Extract the [x, y] coordinate from the center of the cell holding the provided text.  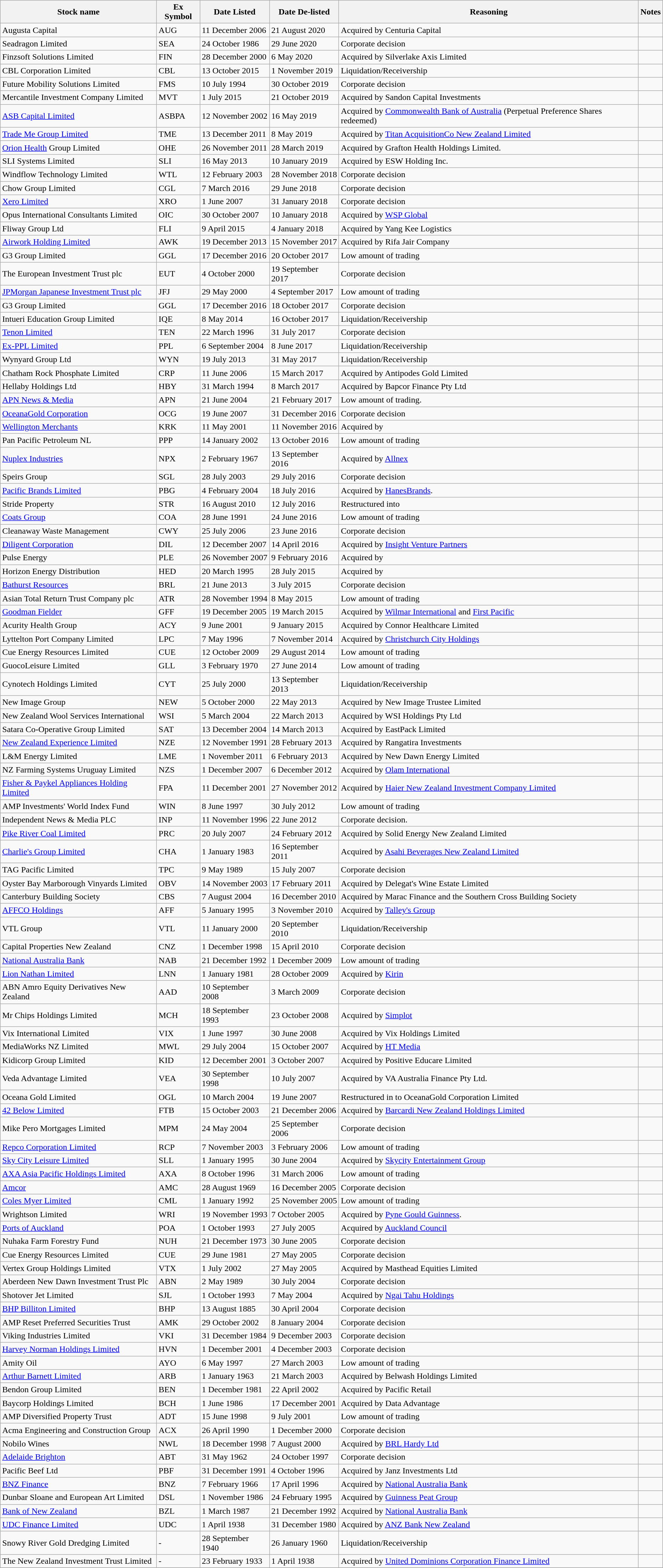
12 July 2016 [304, 504]
PPP [178, 440]
KID [178, 1060]
17 December 2001 [304, 1403]
30 October 2019 [304, 84]
Adelaide Brighton [79, 1457]
3 February 1970 [234, 666]
22 March 1996 [234, 332]
21 October 2019 [304, 97]
20 July 2007 [234, 833]
TEN [178, 332]
Acquired by WSI Holdings Pty Ltd [489, 716]
Acquired by Sandon Capital Investments [489, 97]
Low amount of trading. [489, 400]
BEN [178, 1390]
Harvey Norman Holdings Limited [79, 1349]
Bendon Group Limited [79, 1390]
11 May 2001 [234, 427]
1 November 1986 [234, 1497]
ASB Capital Limited [79, 116]
WYN [178, 359]
POA [178, 1228]
Acquired by Data Advantage [489, 1403]
Acma Engineering and Construction Group [79, 1430]
Acquired by Commonwealth Bank of Australia (Perpetual Preference Shares redeemed) [489, 116]
AWK [178, 242]
BNZ Finance [79, 1484]
Vertex Group Holdings Limited [79, 1268]
8 May 2015 [304, 598]
CBS [178, 897]
8 May 2014 [234, 319]
OIC [178, 215]
7 November 2003 [234, 1147]
Acquired by ANZ Bank New Zealand [489, 1524]
27 March 2003 [304, 1362]
The New Zealand Investment Trust Limited [79, 1561]
Acquired by Rifa Jair Company [489, 242]
16 December 2005 [304, 1187]
28 November 1994 [234, 598]
VEA [178, 1079]
FIN [178, 57]
1 November 2019 [304, 71]
29 October 2002 [234, 1322]
The European Investment Trust plc [79, 274]
24 February 1995 [304, 1497]
PBF [178, 1471]
CML [178, 1201]
13 September 2013 [304, 684]
14 November 2003 [234, 883]
15 October 2007 [304, 1047]
18 October 2017 [304, 305]
XRO [178, 202]
31 January 2018 [304, 202]
Acquired by Pyne Gould Guinness. [489, 1214]
1 January 1992 [234, 1201]
Independent News & Media PLC [79, 820]
11 December 2006 [234, 30]
Wynyard Group Ltd [79, 359]
Acquired by Kirin [489, 974]
7 November 2014 [304, 639]
Speirs Group [79, 477]
4 September 2017 [304, 292]
31 May 1962 [234, 1457]
PRC [178, 833]
20 March 1995 [234, 571]
VTL Group [79, 928]
Acquired by Positive Educare Limited [489, 1060]
Opus International Consultants Limited [79, 215]
ADT [178, 1417]
10 July 2007 [304, 1079]
10 September 2008 [234, 992]
ATR [178, 598]
8 June 2017 [304, 346]
Acquired by VA Australia Finance Pty Ltd. [489, 1079]
SEA [178, 44]
Ports of Auckland [79, 1228]
42 Below Limited [79, 1110]
1 December 2007 [234, 770]
Ex Symbol [178, 12]
Orion Health Group Limited [79, 147]
NWL [178, 1444]
CYT [178, 684]
CWY [178, 531]
Veda Advantage Limited [79, 1079]
21 February 2017 [304, 400]
Acquired by Wilmar International and First Pacific [489, 612]
1 June 1986 [234, 1403]
17 February 2011 [304, 883]
MPM [178, 1128]
Oceana Gold Limited [79, 1097]
BHP [178, 1309]
Chatham Rock Phosphate Limited [79, 373]
13 December 2011 [234, 134]
Future Mobility Solutions Limited [79, 84]
JPMorgan Japanese Investment Trust plc [79, 292]
Vix International Limited [79, 1033]
1 December 2001 [234, 1349]
29 June 1981 [234, 1255]
Acquired by Centuria Capital [489, 30]
Xero Limited [79, 202]
31 March 2006 [304, 1174]
ACX [178, 1430]
SLL [178, 1160]
28 November 2018 [304, 174]
Goodman Fielder [79, 612]
HED [178, 571]
Restructured in to OceanaGold Corporation Limited [489, 1097]
SLI [178, 161]
30 June 2008 [304, 1033]
PLE [178, 558]
29 August 2014 [304, 652]
Acquired by Insight Venture Partners [489, 544]
Nuhaka Farm Forestry Fund [79, 1241]
Acquired by Haier New Zealand Investment Company Limited [489, 788]
AFFCO Holdings [79, 910]
Date De-listed [304, 12]
Shotover Jet Limited [79, 1295]
OGL [178, 1097]
IQE [178, 319]
NUH [178, 1241]
AMC [178, 1187]
29 July 2016 [304, 477]
7 August 2000 [304, 1444]
Nuplex Industries [79, 459]
1 July 2015 [234, 97]
TPC [178, 870]
BCH [178, 1403]
RCP [178, 1147]
30 September 1998 [234, 1079]
STR [178, 504]
FLI [178, 229]
Acquired by Olam International [489, 770]
Acquired by Ngai Tahu Holdings [489, 1295]
UDC Finance Limited [79, 1524]
CHA [178, 851]
Acquired by Simplot [489, 1015]
28 October 2009 [304, 974]
Baycorp Holdings Limited [79, 1403]
Intueri Education Group Limited [79, 319]
Sky City Leisure Limited [79, 1160]
Viking Industries Limited [79, 1336]
Acquired by Christchurch City Holdings [489, 639]
WSI [178, 716]
CGL [178, 188]
Acquired by Yang Kee Logistics [489, 229]
10 July 1994 [234, 84]
PBG [178, 490]
16 August 2010 [234, 504]
13 August 1885 [234, 1309]
Canterbury Building Society [79, 897]
9 April 2015 [234, 229]
29 June 2020 [304, 44]
NZ Farming Systems Uruguay Limited [79, 770]
Acquired by Talley's Group [489, 910]
19 July 2013 [234, 359]
5 March 2004 [234, 716]
15 July 2007 [304, 870]
13 December 2004 [234, 729]
CRP [178, 373]
Reasoning [489, 12]
CBL Corporation Limited [79, 71]
17 April 1996 [304, 1484]
1 December 1981 [234, 1390]
Corporate decision. [489, 820]
3 November 2010 [304, 910]
18 July 2016 [304, 490]
Wellington Merchants [79, 427]
10 March 2004 [234, 1097]
AFF [178, 910]
SLI Systems Limited [79, 161]
Nobilo Wines [79, 1444]
30 June 2005 [304, 1241]
AMP Diversified Property Trust [79, 1417]
20 October 2017 [304, 255]
AXA Asia Pacific Holdings Limited [79, 1174]
29 July 2004 [234, 1047]
OceanaGold Corporation [79, 414]
VKI [178, 1336]
OBV [178, 883]
19 March 2015 [304, 612]
20 September 2010 [304, 928]
SGL [178, 477]
4 October 2000 [234, 274]
31 May 2017 [304, 359]
7 October 2005 [304, 1214]
VIX [178, 1033]
AAD [178, 992]
Pacific Brands Limited [79, 490]
23 June 2016 [304, 531]
Kidicorp Group Limited [79, 1060]
26 April 1990 [234, 1430]
22 May 2013 [304, 702]
14 April 2016 [304, 544]
Hellaby Holdings Ltd [79, 386]
12 November 1991 [234, 743]
23 October 2008 [304, 1015]
19 December 2005 [234, 612]
Acquired by Grafton Health Holdings Limited. [489, 147]
24 June 2016 [304, 517]
Acquired by Barcardi New Zealand Holdings Limited [489, 1110]
PPL [178, 346]
7 February 1966 [234, 1484]
AMP Reset Preferred Securities Trust [79, 1322]
HBY [178, 386]
10 January 2018 [304, 215]
New Zealand Experience Limited [79, 743]
7 May 2004 [304, 1295]
BNZ [178, 1484]
29 June 2018 [304, 188]
Amcor [79, 1187]
Acquired by Pacific Retail [489, 1390]
4 December 2003 [304, 1349]
BHP Billiton Limited [79, 1309]
31 December 1984 [234, 1336]
28 March 2019 [304, 147]
Cynotech Holdings Limited [79, 684]
Stock name [79, 12]
Horizon Energy Distribution [79, 571]
Trade Me Group Limited [79, 134]
ARB [178, 1376]
AYO [178, 1362]
15 April 2010 [304, 947]
13 September 2016 [304, 459]
FMS [178, 84]
Charlie's Group Limited [79, 851]
ASBPA [178, 116]
8 March 2017 [304, 386]
Aberdeen New Dawn Investment Trust Plc [79, 1282]
15 October 2003 [234, 1110]
1 January 1963 [234, 1376]
New Zealand Wool Services International [79, 716]
GuocoLeisure Limited [79, 666]
INP [178, 820]
EUT [178, 274]
7 August 2004 [234, 897]
9 June 2001 [234, 625]
12 October 2009 [234, 652]
8 June 1997 [234, 806]
AXA [178, 1174]
SJL [178, 1295]
3 July 2015 [304, 585]
21 March 2003 [304, 1376]
Finzsoft Solutions Limited [79, 57]
15 November 2017 [304, 242]
12 February 2003 [234, 174]
Diligent Corporation [79, 544]
Fisher & Paykel Appliances Holding Limited [79, 788]
LME [178, 756]
ABN [178, 1282]
Acquired by BRL Hardy Ltd [489, 1444]
Acquired by New Dawn Energy Limited [489, 756]
30 July 2012 [304, 806]
AUG [178, 30]
28 September 1940 [234, 1543]
27 July 2005 [304, 1228]
Acquired by Titan AcquisitionCo New Zealand Limited [489, 134]
TME [178, 134]
31 December 1980 [304, 1524]
Acurity Health Group [79, 625]
28 February 2013 [304, 743]
Notes [651, 12]
Lion Nathan Limited [79, 974]
Acquired by Marac Finance and the Southern Cross Building Society [489, 897]
Windflow Technology Limited [79, 174]
11 June 2006 [234, 373]
12 December 2001 [234, 1060]
AMP Investments' World Index Fund [79, 806]
Bathurst Resources [79, 585]
31 December 1991 [234, 1471]
30 October 2007 [234, 215]
Acquired by Delegat's Wine Estate Limited [489, 883]
Date Listed [234, 12]
DSL [178, 1497]
21 June 2004 [234, 400]
13 October 2016 [304, 440]
L&M Energy Limited [79, 756]
Acquired by Vix Holdings Limited [489, 1033]
5 January 1995 [234, 910]
11 January 2000 [234, 928]
APN News & Media [79, 400]
Satara Co-Operative Group Limited [79, 729]
1 January 1981 [234, 974]
Acquired by United Dominions Corporation Finance Limited [489, 1561]
9 February 2016 [304, 558]
Mercantile Investment Company Limited [79, 97]
Augusta Capital [79, 30]
Cleanaway Waste Management [79, 531]
Acquired by Solid Energy New Zealand Limited [489, 833]
6 May 1997 [234, 1362]
18 September 1993 [234, 1015]
FTB [178, 1110]
NAB [178, 960]
Acquired by Belwash Holdings Limited [489, 1376]
25 July 2000 [234, 684]
GFF [178, 612]
16 December 2010 [304, 897]
Acquired by Allnex [489, 459]
FPA [178, 788]
22 April 2002 [304, 1390]
9 July 2001 [304, 1417]
Wrightson Limited [79, 1214]
12 December 2007 [234, 544]
Acquired by HanesBrands. [489, 490]
ACY [178, 625]
Fliway Group Ltd [79, 229]
VTL [178, 928]
Acquired by Silverlake Axis Limited [489, 57]
1 June 1997 [234, 1033]
28 July 2003 [234, 477]
16 October 2017 [304, 319]
LPC [178, 639]
24 October 1986 [234, 44]
21 June 2013 [234, 585]
24 October 1997 [304, 1457]
Acquired by Rangatira Investments [489, 743]
19 September 2017 [304, 274]
26 November 2011 [234, 147]
BZL [178, 1511]
KRK [178, 427]
25 September 2006 [304, 1128]
26 January 1960 [304, 1543]
OHE [178, 147]
28 August 1969 [234, 1187]
Acquired by Skycity Entertainment Group [489, 1160]
15 March 2017 [304, 373]
19 December 2013 [234, 242]
New Image Group [79, 702]
25 November 2005 [304, 1201]
6 December 2012 [304, 770]
12 November 2002 [234, 116]
HVN [178, 1349]
Acquired by Guinness Peat Group [489, 1497]
Acquired by HT Media [489, 1047]
Coats Group [79, 517]
Airwork Holding Limited [79, 242]
MVT [178, 97]
Stride Property [79, 504]
6 September 2004 [234, 346]
16 May 2019 [304, 116]
Lyttelton Port Company Limited [79, 639]
28 June 1991 [234, 517]
4 January 2018 [304, 229]
NZE [178, 743]
13 October 2015 [234, 71]
BRL [178, 585]
CBL [178, 71]
9 May 1989 [234, 870]
TAG Pacific Limited [79, 870]
16 September 2011 [304, 851]
24 May 2004 [234, 1128]
ABN Amro Equity Derivatives New Zealand [79, 992]
Acquired by Antipodes Gold Limited [489, 373]
Coles Myer Limited [79, 1201]
4 February 2004 [234, 490]
LNN [178, 974]
Chow Group Limited [79, 188]
18 December 1998 [234, 1444]
NPX [178, 459]
Mike Pero Mortgages Limited [79, 1128]
3 February 2006 [304, 1147]
21 December 2006 [304, 1110]
4 October 1996 [304, 1471]
10 January 2019 [304, 161]
SAT [178, 729]
National Australia Bank [79, 960]
23 February 1933 [234, 1561]
22 June 2012 [304, 820]
7 May 1996 [234, 639]
11 December 2001 [234, 788]
3 October 2007 [304, 1060]
31 December 2016 [304, 414]
9 December 2003 [304, 1336]
NZS [178, 770]
11 November 2016 [304, 427]
1 December 1998 [234, 947]
JFJ [178, 292]
ABT [178, 1457]
30 July 2004 [304, 1282]
21 December 1973 [234, 1241]
Acquired by Bapcor Finance Pty Ltd [489, 386]
MediaWorks NZ Limited [79, 1047]
21 August 2020 [304, 30]
1 March 1987 [234, 1511]
2 February 1967 [234, 459]
8 May 2019 [304, 134]
VTX [178, 1268]
Acquired by WSP Global [489, 215]
WTL [178, 174]
COA [178, 517]
14 January 2002 [234, 440]
Oyster Bay Marborough Vinyards Limited [79, 883]
6 February 2013 [304, 756]
Tenon Limited [79, 332]
Acquired by Auckland Council [489, 1228]
Mr Chips Holdings Limited [79, 1015]
31 March 1994 [234, 386]
16 May 2013 [234, 161]
1 December 2009 [304, 960]
Amity Oil [79, 1362]
1 June 2007 [234, 202]
31 July 2017 [304, 332]
Seadragon Limited [79, 44]
28 December 2000 [234, 57]
APN [178, 400]
19 November 1993 [234, 1214]
8 January 2004 [304, 1322]
OCG [178, 414]
5 October 2000 [234, 702]
1 December 2000 [304, 1430]
Pulse Energy [79, 558]
1 January 1995 [234, 1160]
Arthur Barnett Limited [79, 1376]
27 November 2012 [304, 788]
7 March 2016 [234, 188]
Acquired by Janz Investments Ltd [489, 1471]
25 July 2006 [234, 531]
Repco Corporation Limited [79, 1147]
Acquired by Connor Healthcare Limited [489, 625]
Acquired by New Image Trustee Limited [489, 702]
MWL [178, 1047]
2 May 1989 [234, 1282]
Acquired by Asahi Beverages New Zealand Limited [489, 851]
30 June 2004 [304, 1160]
Pacific Beef Ltd [79, 1471]
Snowy River Gold Dredging Limited [79, 1543]
29 May 2000 [234, 292]
30 April 2004 [304, 1309]
Ex-PPL Limited [79, 346]
1 January 1983 [234, 851]
28 July 2015 [304, 571]
14 March 2013 [304, 729]
WRI [178, 1214]
27 June 2014 [304, 666]
1 July 2002 [234, 1268]
Bank of New Zealand [79, 1511]
Acquired by ESW Holding Inc. [489, 161]
UDC [178, 1524]
8 October 1996 [234, 1174]
AMK [178, 1322]
Asian Total Return Trust Company plc [79, 598]
6 May 2020 [304, 57]
WIN [178, 806]
NEW [178, 702]
Pan Pacific Petroleum NL [79, 440]
Restructured into [489, 504]
3 March 2009 [304, 992]
MCH [178, 1015]
26 November 2007 [234, 558]
15 June 1998 [234, 1417]
DIL [178, 544]
1 November 2011 [234, 756]
22 March 2013 [304, 716]
9 January 2015 [304, 625]
GLL [178, 666]
24 February 2012 [304, 833]
Capital Properties New Zealand [79, 947]
Pike River Coal Limited [79, 833]
Acquired by Masthead Equities Limited [489, 1268]
Acquired by EastPack Limited [489, 729]
Dunbar Sloane and European Art Limited [79, 1497]
11 November 1996 [234, 820]
CNZ [178, 947]
